Return the [x, y] coordinate for the center point of the cell that contains the specified text.  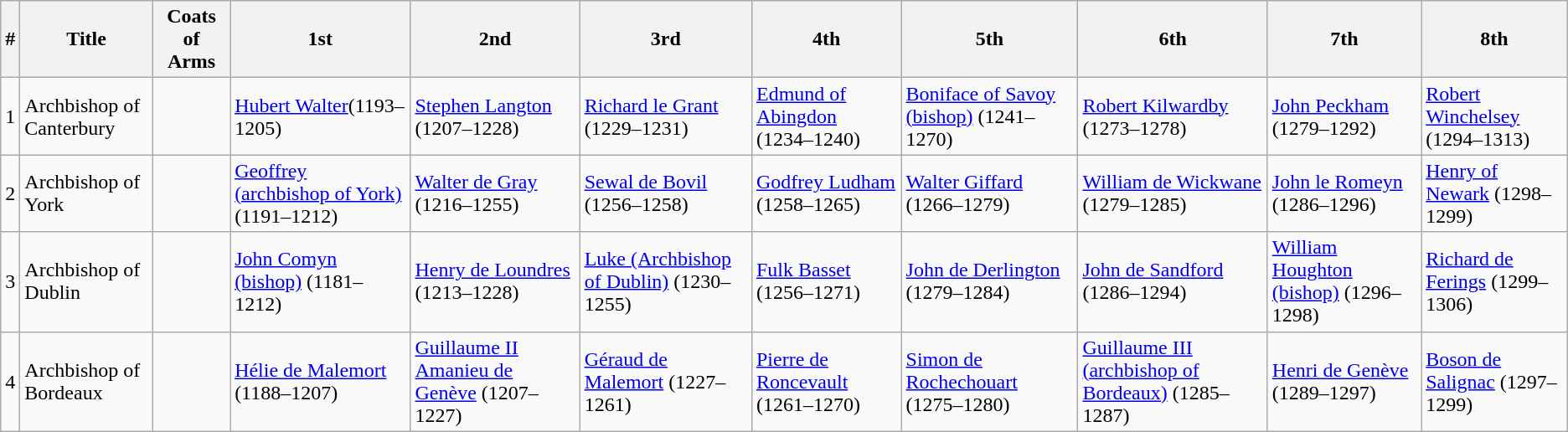
John de Derlington (1279–1284) [990, 281]
William de Wickwane (1279–1285) [1173, 193]
Archbishop of Dublin [87, 281]
Godfrey Ludham (1258–1265) [826, 193]
6th [1173, 39]
Richard le Grant (1229–1231) [665, 116]
Guillaume III (archbishop of Bordeaux) (1285–1287) [1173, 382]
Boniface of Savoy (bishop) (1241–1270) [990, 116]
Sewal de Bovil (1256–1258) [665, 193]
John de Sandford (1286–1294) [1173, 281]
Fulk Basset (1256–1271) [826, 281]
Robert Kilwardby (1273–1278) [1173, 116]
1 [10, 116]
Hubert Walter(1193–1205) [320, 116]
2 [10, 193]
William Houghton (bishop) (1296–1298) [1344, 281]
John Peckham (1279–1292) [1344, 116]
Archbishop of Bordeaux [87, 382]
Title [87, 39]
Henri de Genève (1289–1297) [1344, 382]
Guillaume II Amanieu de Genève (1207–1227) [495, 382]
1st [320, 39]
4th [826, 39]
Luke (Archbishop of Dublin) (1230–1255) [665, 281]
Walter Giffard (1266–1279) [990, 193]
Henry of Newark (1298–1299) [1494, 193]
Boson de Salignac (1297–1299) [1494, 382]
8th [1494, 39]
Henry de Loundres (1213–1228) [495, 281]
5th [990, 39]
Walter de Gray (1216–1255) [495, 193]
Archbishop of York [87, 193]
Hélie de Malemort (1188–1207) [320, 382]
Géraud de Malemort (1227–1261) [665, 382]
Geoffrey (archbishop of York) (1191–1212) [320, 193]
John Comyn (bishop) (1181–1212) [320, 281]
2nd [495, 39]
3rd [665, 39]
Coats of Arms [191, 39]
4 [10, 382]
Pierre de Roncevault (1261–1270) [826, 382]
Robert Winchelsey (1294–1313) [1494, 116]
John le Romeyn (1286–1296) [1344, 193]
Edmund of Abingdon (1234–1240) [826, 116]
3 [10, 281]
Archbishop of Canterbury [87, 116]
Simon de Rochechouart (1275–1280) [990, 382]
# [10, 39]
7th [1344, 39]
Stephen Langton (1207–1228) [495, 116]
Richard de Ferings (1299–1306) [1494, 281]
